For the text-containing cell, return its midpoint in (x, y) coordinate format. 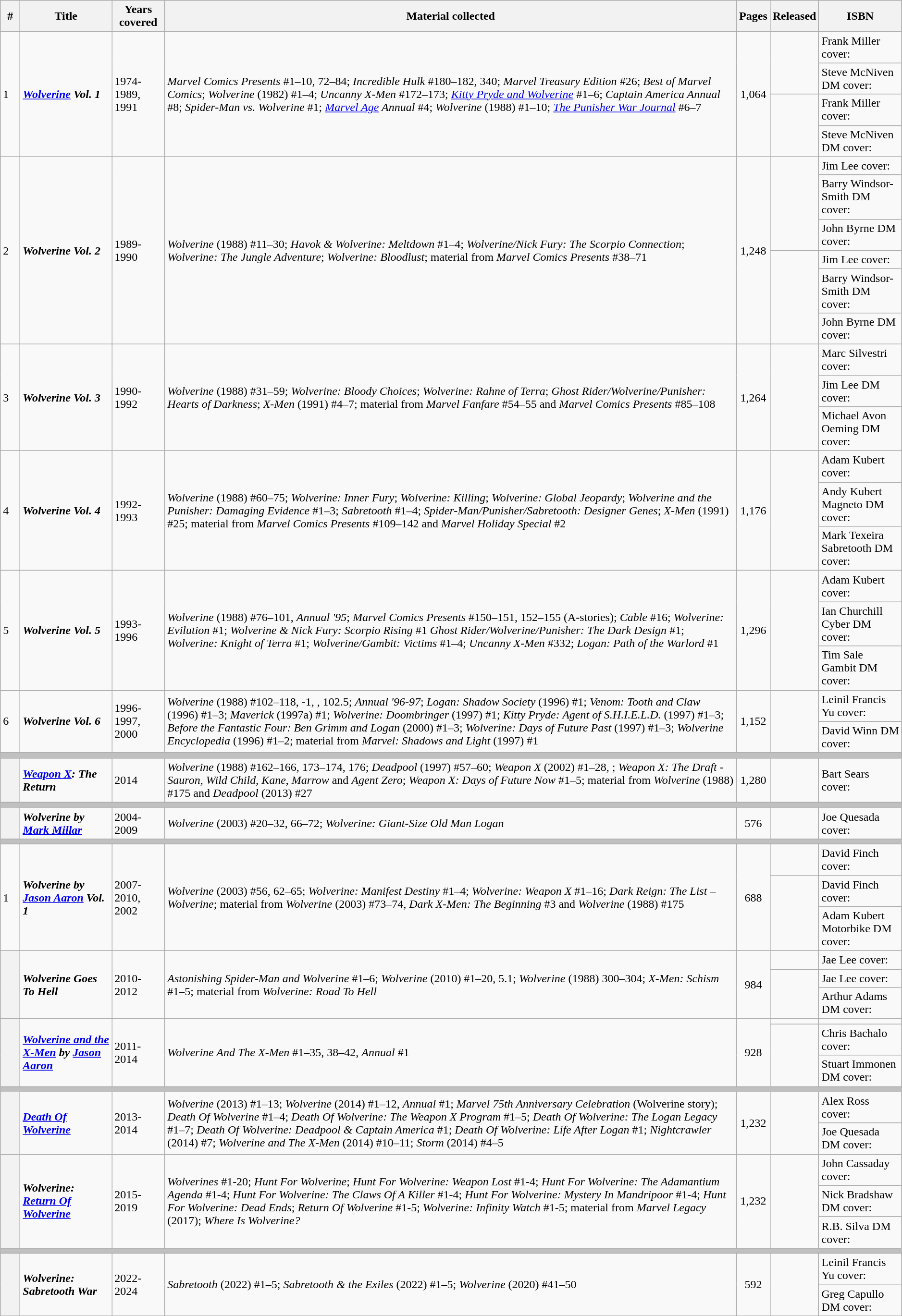
Years covered (138, 16)
1974-1989, 1991 (138, 94)
2010-2012 (138, 985)
Nick Bradshaw DM cover: (860, 1201)
R.B. Silva DM cover: (860, 1232)
592 (754, 1284)
Tim Sale Gambit DM cover: (860, 668)
2007-2010, 2002 (138, 897)
Wolverine Vol. 5 (66, 630)
2013-2014 (138, 1123)
1989-1990 (138, 250)
1,064 (754, 94)
688 (754, 897)
Michael Avon Oeming DM cover: (860, 429)
1,264 (754, 397)
4 (11, 511)
1990-1992 (138, 397)
Mark Texeira Sabretooth DM cover: (860, 548)
Wolverine Vol. 4 (66, 511)
1,176 (754, 511)
Wolverine (2003) #20–32, 66–72; Wolverine: Giant-Size Old Man Logan (451, 823)
1,152 (754, 721)
5 (11, 630)
Wolverine by Jason Aaron Vol. 1 (66, 897)
2011-2014 (138, 1053)
John Cassaday cover: (860, 1170)
1,296 (754, 630)
Wolverine and the X-Men by Jason Aaron (66, 1053)
Joe Quesada cover: (860, 823)
1,248 (754, 250)
Weapon X: The Return (66, 780)
Wolverine Vol. 2 (66, 250)
2022-2024 (138, 1284)
Adam Kubert Motorbike DM cover: (860, 929)
ISBN (860, 16)
Sabretooth (2022) #1–5; Sabretooth & the Exiles (2022) #1–5; Wolverine (2020) #41–50 (451, 1284)
Wolverine Vol. 6 (66, 721)
Title (66, 16)
928 (754, 1053)
Stuart Immonen DM cover: (860, 1071)
Marc Silvestri cover: (860, 359)
Released (794, 16)
1,280 (754, 780)
6 (11, 721)
984 (754, 985)
Material collected (451, 16)
Wolverine: Sabretooth War (66, 1284)
Chris Bachalo cover: (860, 1039)
Joe Quesada DM cover: (860, 1138)
2014 (138, 780)
# (11, 16)
Wolverine And The X-Men #1–35, 38–42, Annual #1 (451, 1053)
Arthur Adams DM cover: (860, 1003)
1996-1997, 2000 (138, 721)
Ian Churchill Cyber DM cover: (860, 624)
Bart Sears cover: (860, 780)
Greg Capullo DM cover: (860, 1300)
2004-2009 (138, 823)
2015-2019 (138, 1201)
David Winn DM cover: (860, 737)
2 (11, 250)
Alex Ross cover: (860, 1108)
Wolverine Vol. 3 (66, 397)
3 (11, 397)
Wolverine Goes To Hell (66, 985)
Wolverine by Mark Millar (66, 823)
1992-1993 (138, 511)
576 (754, 823)
Pages (754, 16)
Wolverine: Return Of Wolverine (66, 1201)
Death Of Wolverine (66, 1123)
1993-1996 (138, 630)
Jim Lee DM cover: (860, 391)
Andy Kubert Magneto DM cover: (860, 504)
Wolverine Vol. 1 (66, 94)
